Find where the given text appears and provide that cell's center as [X, Y] coordinate. 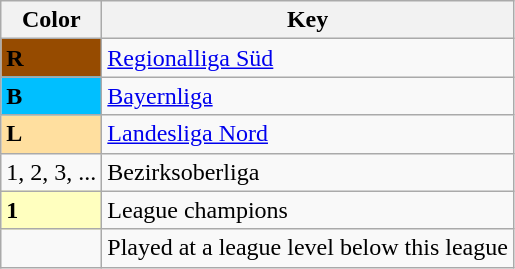
League champions [308, 210]
Regionalliga Süd [308, 58]
1, 2, 3, ... [52, 172]
1 [52, 210]
L [52, 134]
Landesliga Nord [308, 134]
B [52, 96]
Color [52, 20]
Key [308, 20]
Bezirksoberliga [308, 172]
Bayernliga [308, 96]
Played at a league level below this league [308, 248]
R [52, 58]
